From the cell containing the given text, extract its center point as [X, Y] coordinate. 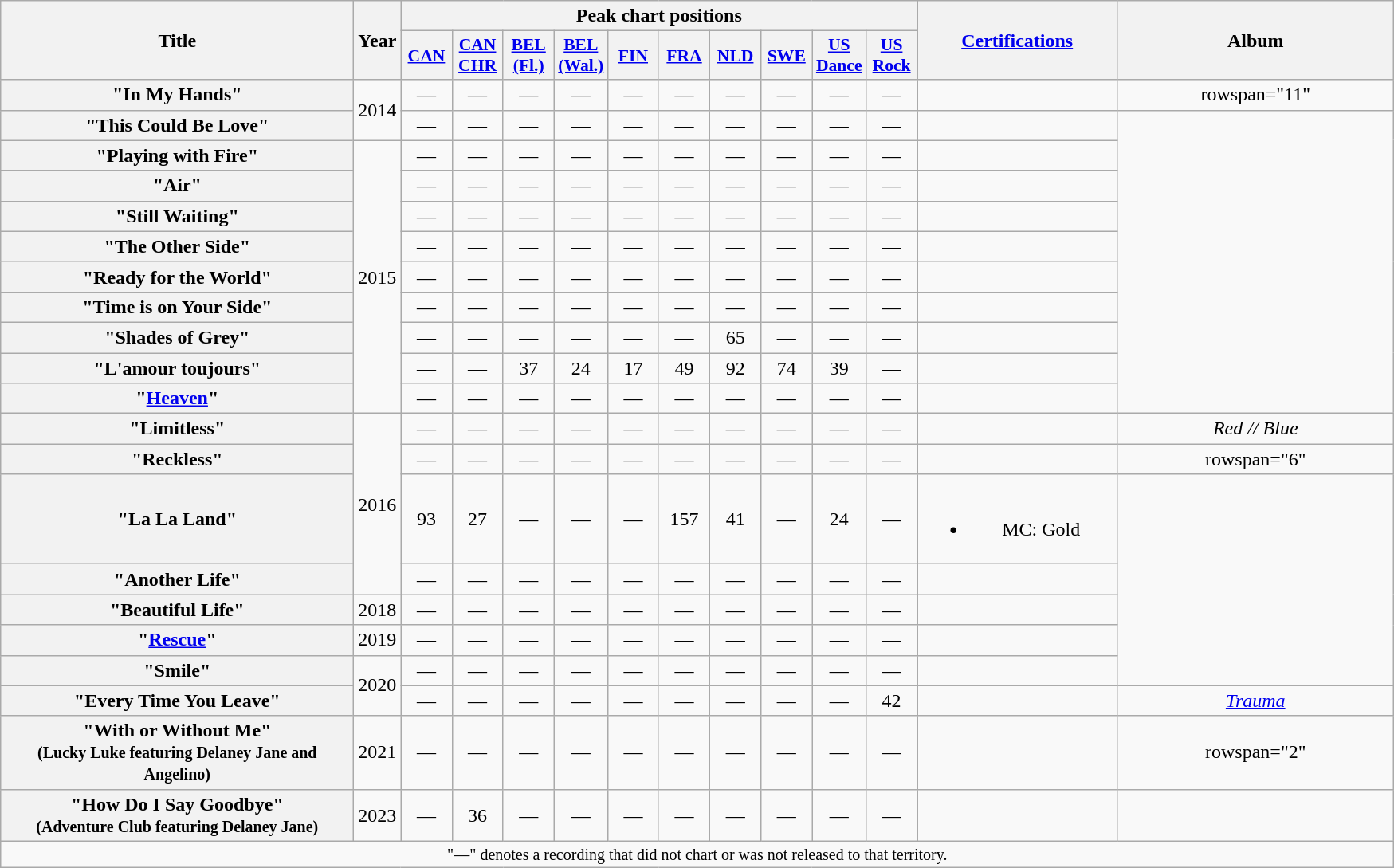
Trauma [1256, 701]
"In My Hands" [177, 95]
2015 [378, 277]
FRA [684, 56]
"Beautiful Life" [177, 610]
MC: Gold [1017, 520]
41 [736, 520]
"With or Without Me"(Lucky Luke featuring Delaney Jane and Angelino) [177, 752]
2018 [378, 610]
USDance [839, 56]
"Rescue" [177, 640]
"Time is on Your Side" [177, 307]
BEL (Wal.) [580, 56]
"Ready for the World" [177, 277]
"The Other Side" [177, 246]
2023 [378, 815]
"Smile" [177, 670]
"Heaven" [177, 399]
36 [477, 815]
93 [426, 520]
39 [839, 367]
rowspan="11" [1256, 95]
2016 [378, 504]
"Air" [177, 186]
"This Could Be Love" [177, 125]
"Limitless" [177, 429]
"How Do I Say Goodbye"(Adventure Club featuring Delaney Jane) [177, 815]
USRock [892, 56]
42 [892, 701]
FIN [633, 56]
Year [378, 40]
"—" denotes a recording that did not chart or was not released to that territory. [697, 854]
27 [477, 520]
2021 [378, 752]
Red // Blue [1256, 429]
74 [787, 367]
CANCHR [477, 56]
CAN [426, 56]
rowspan="2" [1256, 752]
"La La Land" [177, 520]
"Another Life" [177, 579]
49 [684, 367]
"Shades of Grey" [177, 337]
"Playing with Fire" [177, 155]
"Still Waiting" [177, 216]
BEL (Fl.) [528, 56]
17 [633, 367]
Album [1256, 40]
rowspan="6" [1256, 459]
2019 [378, 640]
SWE [787, 56]
Title [177, 40]
92 [736, 367]
Peak chart positions [659, 16]
"Reckless" [177, 459]
NLD [736, 56]
37 [528, 367]
2020 [378, 685]
2014 [378, 110]
"L'amour toujours" [177, 367]
"Every Time You Leave" [177, 701]
65 [736, 337]
157 [684, 520]
Certifications [1017, 40]
